Capture the cell that displays the provided text and extract its (x, y) central coordinate. 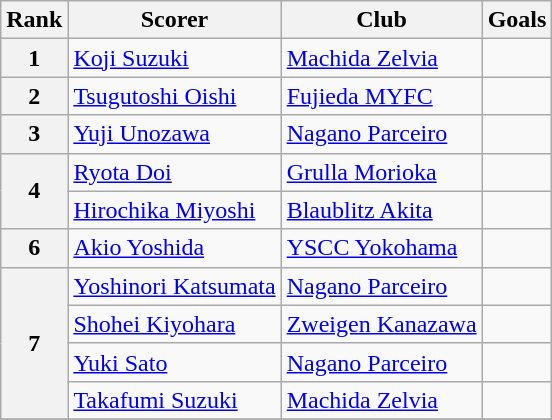
Blaublitz Akita (382, 210)
Zweigen Kanazawa (382, 324)
2 (34, 96)
Hirochika Miyoshi (174, 210)
Grulla Morioka (382, 172)
1 (34, 58)
Koji Suzuki (174, 58)
Fujieda MYFC (382, 96)
6 (34, 248)
3 (34, 134)
Akio Yoshida (174, 248)
YSCC Yokohama (382, 248)
Ryota Doi (174, 172)
Rank (34, 20)
Club (382, 20)
Yuji Unozawa (174, 134)
Tsugutoshi Oishi (174, 96)
Goals (517, 20)
7 (34, 343)
4 (34, 191)
Yuki Sato (174, 362)
Yoshinori Katsumata (174, 286)
Scorer (174, 20)
Shohei Kiyohara (174, 324)
Takafumi Suzuki (174, 400)
